For the text-containing cell, return its midpoint in (x, y) coordinate format. 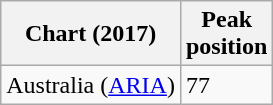
Australia (ARIA) (91, 85)
Peakposition (226, 34)
77 (226, 85)
Chart (2017) (91, 34)
